Return the (x, y) coordinate for the center point of the cell that contains the specified text.  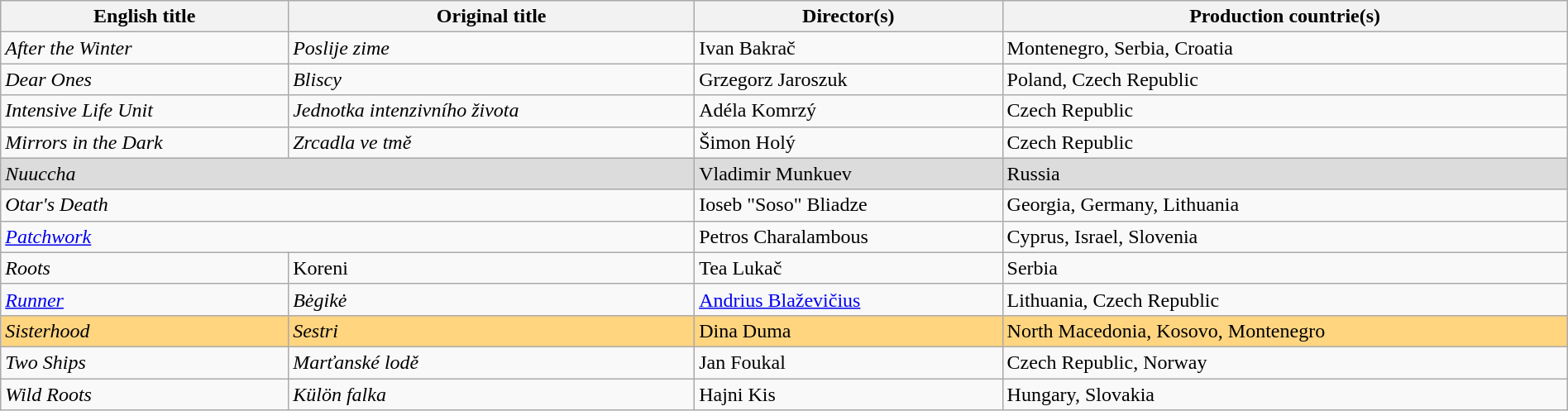
Dina Duma (849, 331)
Marťanské lodě (491, 362)
Roots (145, 268)
Mirrors in the Dark (145, 142)
Zrcadla ve tmě (491, 142)
Production countrie(s) (1285, 17)
Ivan Bakrač (849, 48)
English title (145, 17)
Nuuccha (347, 174)
Montenegro, Serbia, Croatia (1285, 48)
Two Ships (145, 362)
Jan Foukal (849, 362)
Sestri (491, 331)
Serbia (1285, 268)
Hajni Kis (849, 394)
Director(s) (849, 17)
North Macedonia, Kosovo, Montenegro (1285, 331)
Georgia, Germany, Lithuania (1285, 205)
Cyprus, Israel, Slovenia (1285, 237)
Grzegorz Jaroszuk (849, 79)
Patchwork (347, 237)
Tea Lukač (849, 268)
Adéla Komrzý (849, 111)
Jednotka intenzivního života (491, 111)
Vladimir Munkuev (849, 174)
Bliscy (491, 79)
Andrius Blaževičius (849, 299)
Ioseb "Soso" Bliadze (849, 205)
Russia (1285, 174)
Original title (491, 17)
Külön falka (491, 394)
Petros Charalambous (849, 237)
Poslije zime (491, 48)
Poland, Czech Republic (1285, 79)
Šimon Holý (849, 142)
Hungary, Slovakia (1285, 394)
Dear Ones (145, 79)
After the Winter (145, 48)
Czech Republic, Norway (1285, 362)
Koreni (491, 268)
Wild Roots (145, 394)
Lithuania, Czech Republic (1285, 299)
Otar's Death (347, 205)
Bėgikė (491, 299)
Sisterhood (145, 331)
Intensive Life Unit (145, 111)
Runner (145, 299)
